Pinpoint the cell where the given text exists, returning its [X, Y] midpoint coordinate. 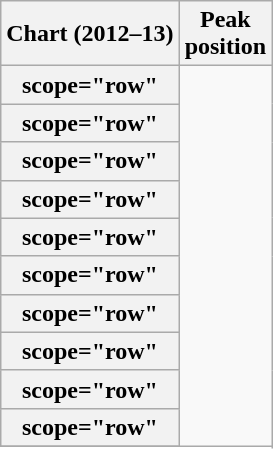
Peakposition [225, 34]
Chart (2012–13) [90, 34]
